Locate the cell with the specified text and output its [X, Y] center coordinate. 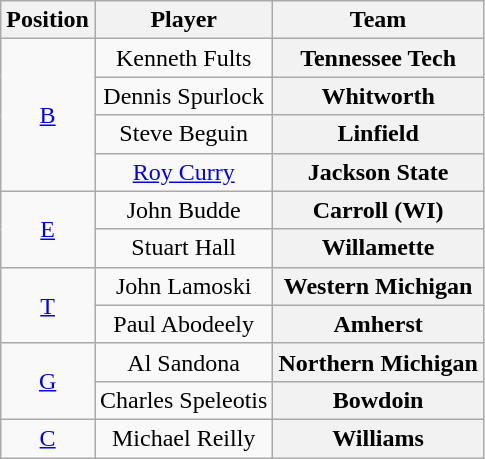
Northern Michigan [378, 362]
B [48, 115]
Roy Curry [183, 172]
G [48, 381]
Charles Speleotis [183, 400]
Whitworth [378, 96]
John Budde [183, 210]
Tennessee Tech [378, 58]
Linfield [378, 134]
John Lamoski [183, 286]
Player [183, 20]
Willamette [378, 248]
C [48, 438]
T [48, 305]
Stuart Hall [183, 248]
Dennis Spurlock [183, 96]
Team [378, 20]
Amherst [378, 324]
Position [48, 20]
Bowdoin [378, 400]
Williams [378, 438]
Steve Beguin [183, 134]
Kenneth Fults [183, 58]
Jackson State [378, 172]
Carroll (WI) [378, 210]
Paul Abodeely [183, 324]
Western Michigan [378, 286]
E [48, 229]
Al Sandona [183, 362]
Michael Reilly [183, 438]
